Return (x, y) of the center of cell containing provided text 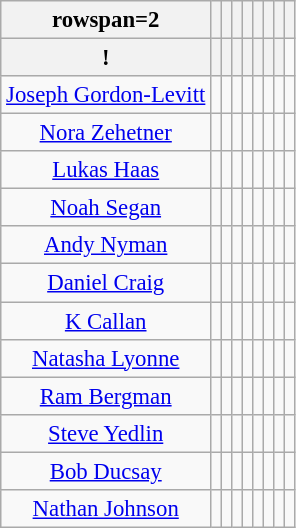
Steve Yedlin (106, 433)
Andy Nyman (106, 245)
Natasha Lyonne (106, 358)
Nathan Johnson (106, 509)
K Callan (106, 321)
rowspan=2 (106, 20)
Nora Zehetner (106, 133)
Lukas Haas (106, 170)
Ram Bergman (106, 396)
Noah Segan (106, 208)
Daniel Craig (106, 283)
! (106, 58)
Joseph Gordon-Levitt (106, 95)
Bob Ducsay (106, 471)
